Find where the given text appears and provide that cell's center as (X, Y) coordinate. 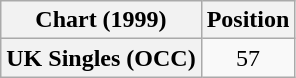
57 (248, 58)
UK Singles (OCC) (101, 58)
Position (248, 20)
Chart (1999) (101, 20)
